Search for the cell housing the specified text and yield its [x, y] center coordinate. 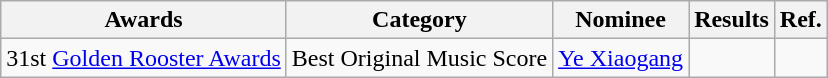
Ref. [800, 20]
Awards [144, 20]
31st Golden Rooster Awards [144, 58]
Ye Xiaogang [621, 58]
Results [732, 20]
Nominee [621, 20]
Category [419, 20]
Best Original Music Score [419, 58]
